Locate the cell with the specified text and output its (X, Y) center coordinate. 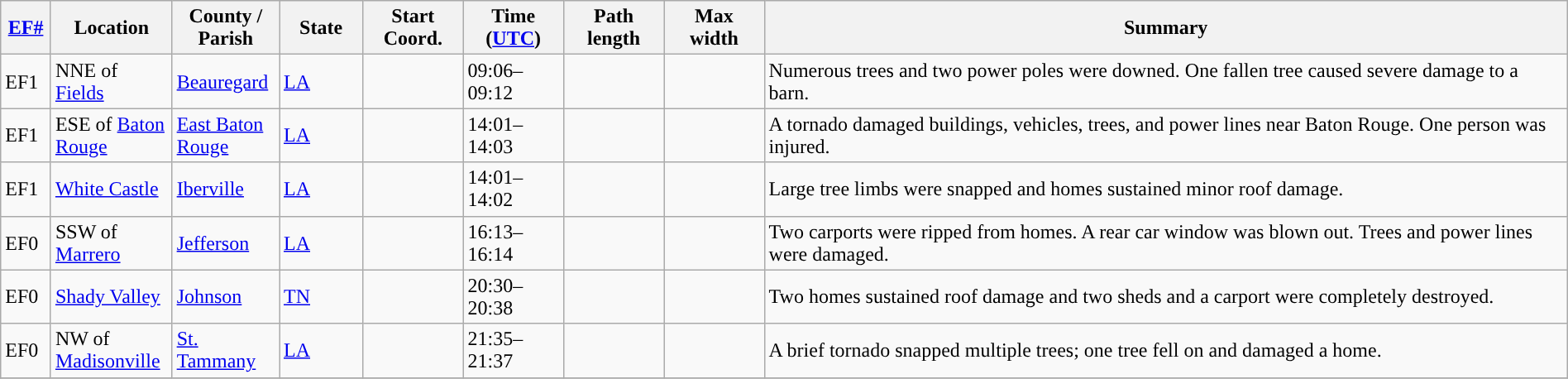
White Castle (111, 189)
14:01–14:02 (513, 189)
09:06–09:12 (513, 81)
Large tree limbs were snapped and homes sustained minor roof damage. (1166, 189)
Time (UTC) (513, 28)
NW of Madisonville (111, 351)
16:13–16:14 (513, 243)
State (321, 28)
St. Tammany (225, 351)
Iberville (225, 189)
EF# (26, 28)
A brief tornado snapped multiple trees; one tree fell on and damaged a home. (1166, 351)
Beauregard (225, 81)
East Baton Rouge (225, 136)
Two carports were ripped from homes. A rear car window was blown out. Trees and power lines were damaged. (1166, 243)
NNE of Fields (111, 81)
Summary (1166, 28)
Shady Valley (111, 296)
Two homes sustained roof damage and two sheds and a carport were completely destroyed. (1166, 296)
Path length (614, 28)
Location (111, 28)
Numerous trees and two power poles were downed. One fallen tree caused severe damage to a barn. (1166, 81)
Max width (715, 28)
County / Parish (225, 28)
Johnson (225, 296)
20:30–20:38 (513, 296)
SSW of Marrero (111, 243)
Jefferson (225, 243)
ESE of Baton Rouge (111, 136)
14:01–14:03 (513, 136)
A tornado damaged buildings, vehicles, trees, and power lines near Baton Rouge. One person was injured. (1166, 136)
Start Coord. (414, 28)
21:35–21:37 (513, 351)
TN (321, 296)
